From the cell containing the given text, extract its center point as [X, Y] coordinate. 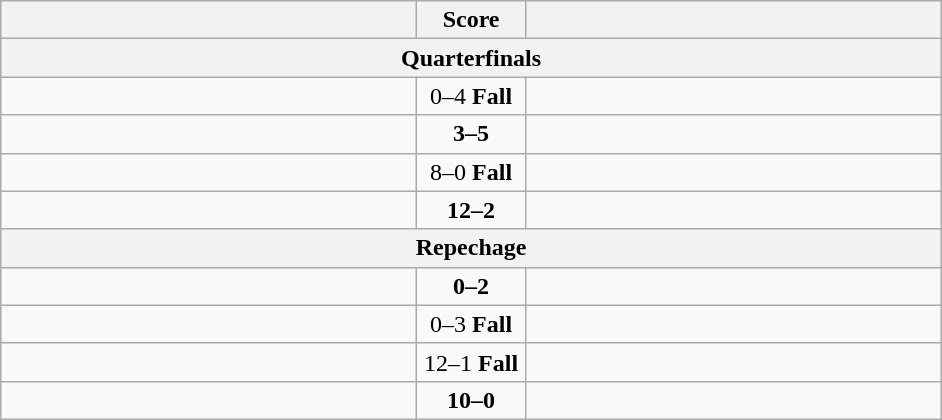
0–3 Fall [472, 324]
Quarterfinals [472, 58]
3–5 [472, 134]
Repechage [472, 248]
12–2 [472, 210]
0–2 [472, 286]
Score [472, 20]
10–0 [472, 400]
12–1 Fall [472, 362]
0–4 Fall [472, 96]
8–0 Fall [472, 172]
